Find where the given text appears and provide that cell's center as (x, y) coordinate. 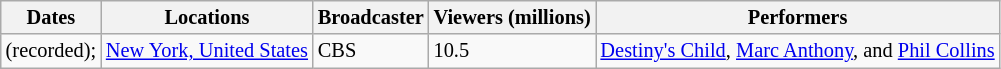
(recorded); (51, 51)
Performers (798, 17)
Dates (51, 17)
10.5 (512, 51)
Broadcaster (371, 17)
Viewers (millions) (512, 17)
New York, United States (207, 51)
Locations (207, 17)
Destiny's Child, Marc Anthony, and Phil Collins (798, 51)
CBS (371, 51)
